Determine the (X, Y) coordinate at the center of the cell enclosing the given text.  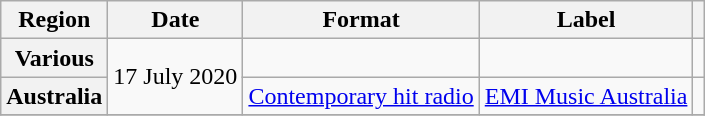
Date (176, 20)
Format (361, 20)
Australia (54, 96)
Region (54, 20)
EMI Music Australia (586, 96)
Label (586, 20)
Various (54, 58)
17 July 2020 (176, 77)
Contemporary hit radio (361, 96)
